Determine the [x, y] coordinate at the center of the cell enclosing the given text.  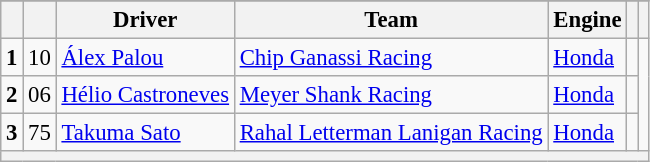
Driver [145, 20]
06 [40, 95]
Rahal Letterman Lanigan Racing [391, 133]
75 [40, 133]
Chip Ganassi Racing [391, 58]
3 [12, 133]
Engine [588, 20]
Álex Palou [145, 58]
Takuma Sato [145, 133]
Hélio Castroneves [145, 95]
Meyer Shank Racing [391, 95]
Team [391, 20]
10 [40, 58]
1 [12, 58]
2 [12, 95]
